Identify which cell holds the provided text, then report its (x, y) central coordinate. 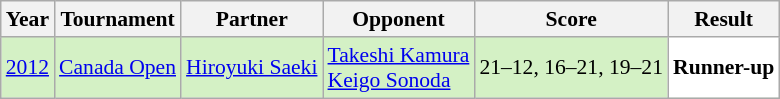
Canada Open (118, 68)
2012 (28, 68)
21–12, 16–21, 19–21 (571, 68)
Opponent (398, 19)
Runner-up (724, 68)
Score (571, 19)
Partner (252, 19)
Result (724, 19)
Takeshi Kamura Keigo Sonoda (398, 68)
Hiroyuki Saeki (252, 68)
Year (28, 19)
Tournament (118, 19)
